Return (x, y) of the center of cell containing provided text 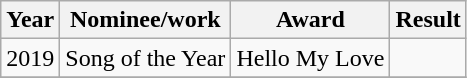
Result (428, 20)
Hello My Love (310, 58)
Song of the Year (146, 58)
Award (310, 20)
Nominee/work (146, 20)
Year (30, 20)
2019 (30, 58)
